Output the [x, y] coordinate of the center of the cell containing the given text.  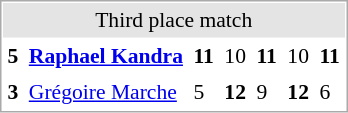
Raphael Kandra [106, 56]
Grégoire Marche [106, 92]
9 [266, 92]
3 [13, 92]
Third place match [174, 20]
6 [330, 92]
